Output the [X, Y] coordinate of the center of the cell containing the given text.  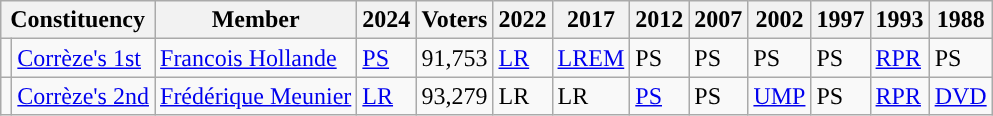
2002 [780, 20]
2012 [660, 20]
1988 [960, 20]
DVD [960, 96]
Constituency [78, 20]
1993 [900, 20]
2022 [522, 20]
2024 [386, 20]
UMP [780, 96]
Corrèze's 1st [84, 58]
2017 [591, 20]
Voters [454, 20]
Francois Hollande [255, 58]
Member [255, 20]
91,753 [454, 58]
Corrèze's 2nd [84, 96]
LREM [591, 58]
Frédérique Meunier [255, 96]
93,279 [454, 96]
2007 [718, 20]
1997 [840, 20]
